For the text-containing cell, return its midpoint in (x, y) coordinate format. 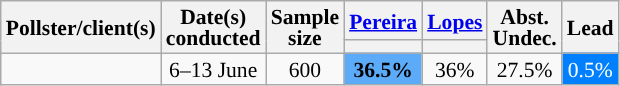
36% (454, 68)
Abst.Undec. (524, 27)
36.5% (383, 68)
600 (305, 68)
Samplesize (305, 27)
Pollster/client(s) (81, 27)
6–13 June (214, 68)
Lopes (454, 20)
Date(s)conducted (214, 27)
Lead (590, 27)
Pereira (383, 20)
27.5% (524, 68)
0.5% (590, 68)
